Find where the given text appears and provide that cell's center as [x, y] coordinate. 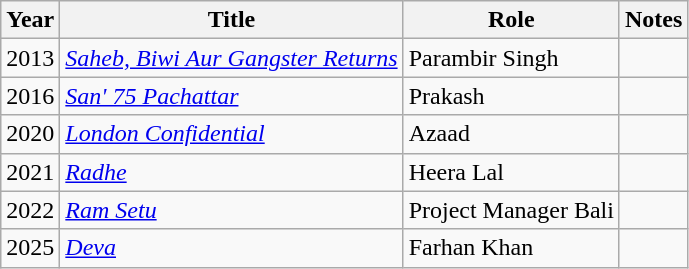
2025 [30, 248]
Farhan Khan [511, 248]
2022 [30, 210]
Notes [653, 20]
London Confidential [232, 134]
2013 [30, 58]
Deva [232, 248]
2020 [30, 134]
San' 75 Pachattar [232, 96]
Saheb, Biwi Aur Gangster Returns [232, 58]
2021 [30, 172]
Title [232, 20]
Azaad [511, 134]
Project Manager Bali [511, 210]
Prakash [511, 96]
Radhe [232, 172]
Ram Setu [232, 210]
Heera Lal [511, 172]
Year [30, 20]
Role [511, 20]
2016 [30, 96]
Parambir Singh [511, 58]
